Provide the [X, Y] coordinate of the cell's center where the given text is located.  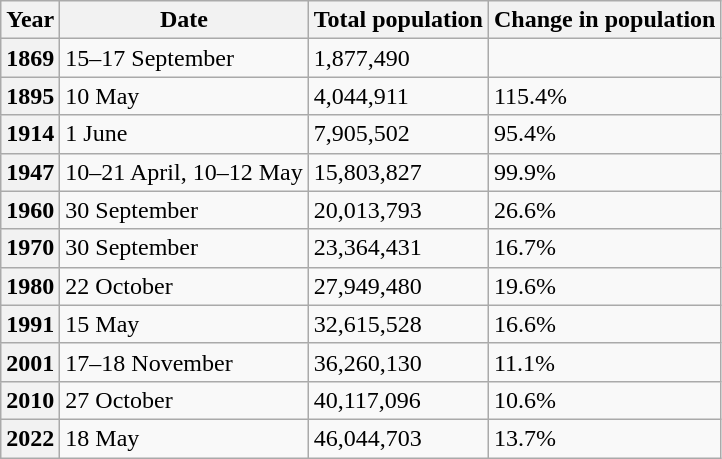
2022 [30, 438]
1960 [30, 210]
1914 [30, 134]
26.6% [604, 210]
1980 [30, 286]
36,260,130 [398, 362]
2001 [30, 362]
95.4% [604, 134]
27,949,480 [398, 286]
Change in population [604, 20]
13.7% [604, 438]
19.6% [604, 286]
10–21 April, 10–12 May [184, 172]
2010 [30, 400]
Date [184, 20]
15,803,827 [398, 172]
Total population [398, 20]
1,877,490 [398, 58]
23,364,431 [398, 248]
1 June [184, 134]
115.4% [604, 96]
1991 [30, 324]
15–17 September [184, 58]
46,044,703 [398, 438]
20,013,793 [398, 210]
1947 [30, 172]
1895 [30, 96]
4,044,911 [398, 96]
7,905,502 [398, 134]
16.7% [604, 248]
16.6% [604, 324]
10.6% [604, 400]
10 May [184, 96]
Year [30, 20]
1869 [30, 58]
17–18 November [184, 362]
11.1% [604, 362]
1970 [30, 248]
22 October [184, 286]
32,615,528 [398, 324]
18 May [184, 438]
40,117,096 [398, 400]
15 May [184, 324]
27 October [184, 400]
99.9% [604, 172]
